From the cell containing the given text, extract its center point as [X, Y] coordinate. 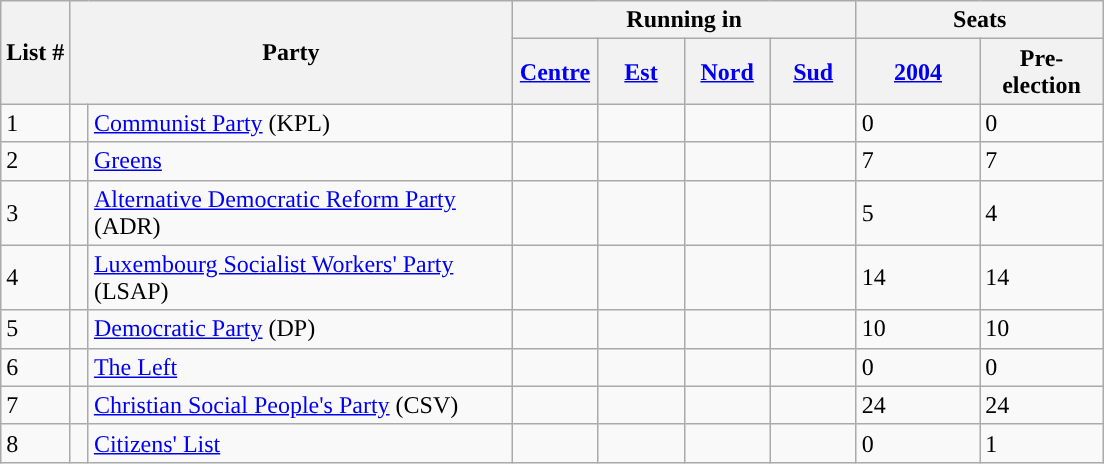
Pre-election [1042, 72]
List # [36, 52]
Seats [980, 20]
Citizens' List [300, 443]
Running in [684, 20]
2 [36, 161]
Centre [555, 72]
Greens [300, 161]
6 [36, 367]
Nord [727, 72]
Party [291, 52]
3 [36, 212]
2004 [918, 72]
The Left [300, 367]
Alternative Democratic Reform Party (ADR) [300, 212]
8 [36, 443]
Christian Social People's Party (CSV) [300, 405]
Luxembourg Socialist Workers' Party (LSAP) [300, 278]
Democratic Party (DP) [300, 329]
Communist Party (KPL) [300, 123]
Sud [813, 72]
Est [641, 72]
